Provide the (X, Y) coordinate of the cell's center where the given text is located.  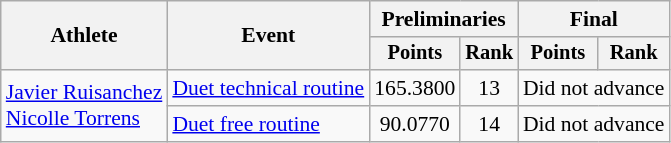
Duet free routine (268, 124)
Athlete (84, 36)
14 (489, 124)
13 (489, 88)
Event (268, 36)
Duet technical routine (268, 88)
Javier Ruisanchez Nicolle Torrens (84, 106)
90.0770 (414, 124)
Preliminaries (444, 19)
Final (594, 19)
165.3800 (414, 88)
